Find where the given text appears and provide that cell's center as (x, y) coordinate. 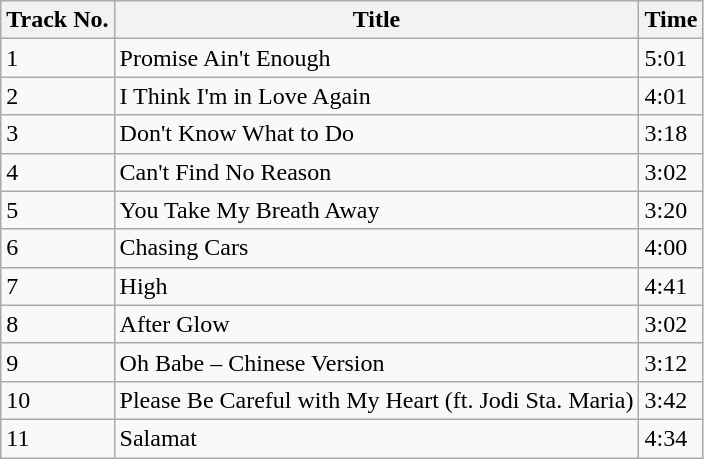
4:34 (671, 438)
10 (58, 400)
High (376, 286)
Please Be Careful with My Heart (ft. Jodi Sta. Maria) (376, 400)
3 (58, 134)
4:01 (671, 96)
5 (58, 210)
Oh Babe – Chinese Version (376, 362)
Can't Find No Reason (376, 172)
4 (58, 172)
Chasing Cars (376, 248)
3:20 (671, 210)
I Think I'm in Love Again (376, 96)
You Take My Breath Away (376, 210)
Track No. (58, 20)
Time (671, 20)
2 (58, 96)
After Glow (376, 324)
3:12 (671, 362)
3:18 (671, 134)
4:41 (671, 286)
11 (58, 438)
Promise Ain't Enough (376, 58)
Salamat (376, 438)
3:42 (671, 400)
6 (58, 248)
7 (58, 286)
Don't Know What to Do (376, 134)
9 (58, 362)
1 (58, 58)
4:00 (671, 248)
Title (376, 20)
5:01 (671, 58)
8 (58, 324)
